Determine the [X, Y] coordinate at the center of the cell enclosing the given text.  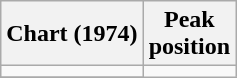
Chart (1974) [72, 34]
Peakposition [189, 34]
